From the cell containing the given text, extract its center point as (X, Y) coordinate. 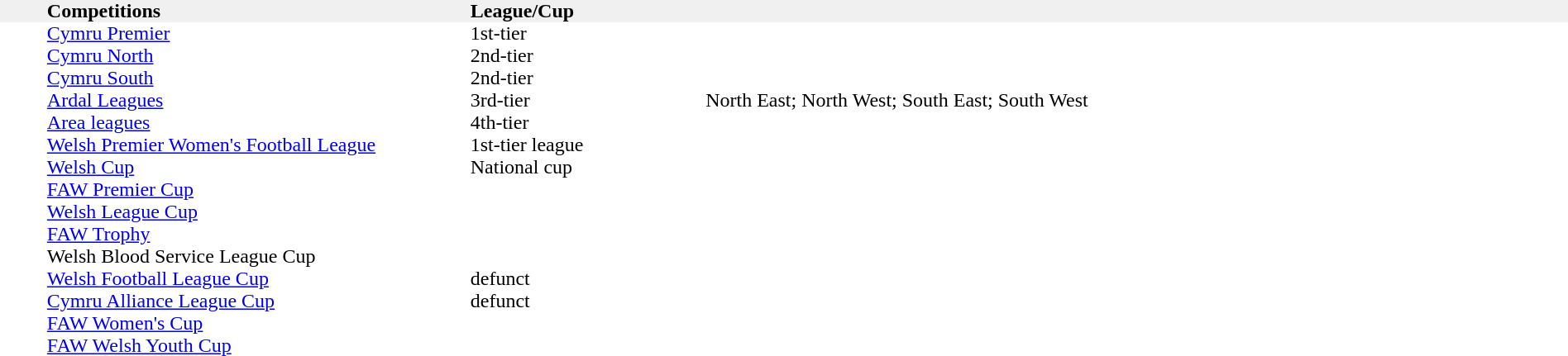
1st-tier (588, 33)
Cymru North (259, 56)
Welsh Football League Cup (259, 279)
National cup (588, 167)
FAW Trophy (259, 235)
Competitions (259, 12)
1st-tier league (588, 145)
FAW Women's Cup (259, 324)
Area leagues (259, 122)
Cymru Alliance League Cup (259, 301)
4th-tier (588, 122)
Welsh Premier Women's Football League (259, 145)
Ardal Leagues (259, 101)
Welsh Cup (259, 167)
Cymru Premier (259, 33)
FAW Premier Cup (259, 190)
North East; North West; South East; South West (1136, 101)
3rd-tier (588, 101)
Welsh League Cup (259, 211)
Welsh Blood Service League Cup (259, 256)
Cymru South (259, 78)
League/Cup (588, 12)
